Return the (x, y) coordinate for the center point of the cell that contains the specified text.  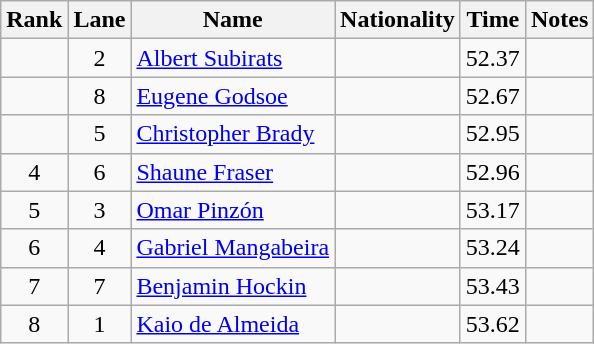
52.96 (492, 172)
Nationality (398, 20)
Kaio de Almeida (233, 324)
1 (100, 324)
Omar Pinzón (233, 210)
3 (100, 210)
52.37 (492, 58)
Gabriel Mangabeira (233, 248)
53.62 (492, 324)
Christopher Brady (233, 134)
Albert Subirats (233, 58)
Notes (559, 20)
Lane (100, 20)
Name (233, 20)
52.95 (492, 134)
2 (100, 58)
Shaune Fraser (233, 172)
53.17 (492, 210)
53.24 (492, 248)
Benjamin Hockin (233, 286)
52.67 (492, 96)
Time (492, 20)
Rank (34, 20)
53.43 (492, 286)
Eugene Godsoe (233, 96)
